Identify which cell holds the provided text, then report its [x, y] central coordinate. 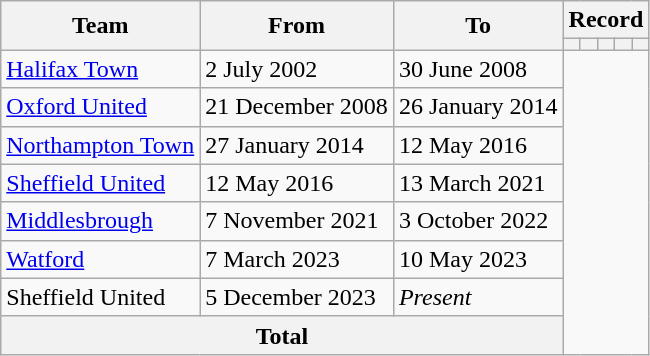
Present [478, 297]
Watford [100, 259]
Halifax Town [100, 69]
Oxford United [100, 107]
7 March 2023 [297, 259]
3 October 2022 [478, 221]
From [297, 26]
5 December 2023 [297, 297]
7 November 2021 [297, 221]
26 January 2014 [478, 107]
13 March 2021 [478, 183]
To [478, 26]
Northampton Town [100, 145]
10 May 2023 [478, 259]
30 June 2008 [478, 69]
Total [282, 335]
Record [606, 20]
21 December 2008 [297, 107]
Team [100, 26]
27 January 2014 [297, 145]
2 July 2002 [297, 69]
Middlesbrough [100, 221]
